Detect which cell encompasses the target text, then output its [x, y] center coordinate. 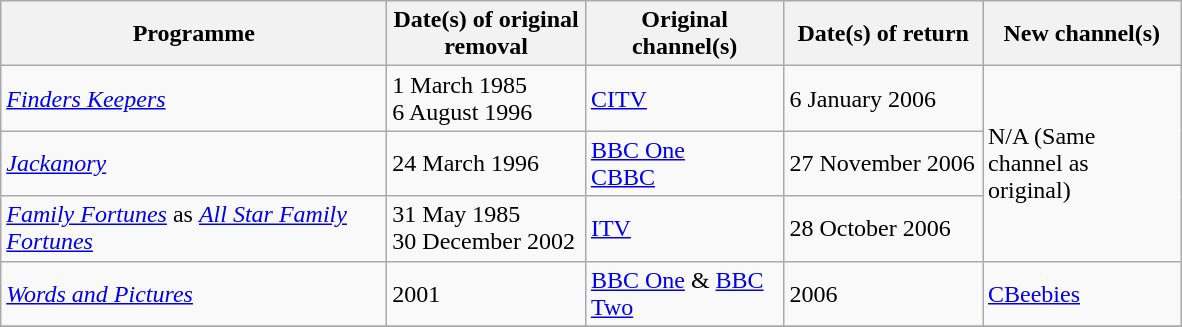
Finders Keepers [194, 98]
CBeebies [1082, 294]
Original channel(s) [684, 34]
Jackanory [194, 164]
6 January 2006 [884, 98]
2006 [884, 294]
28 October 2006 [884, 228]
Date(s) of original removal [486, 34]
1 March 19856 August 1996 [486, 98]
BBC One & BBC Two [684, 294]
27 November 2006 [884, 164]
BBC OneCBBC [684, 164]
ITV [684, 228]
Family Fortunes as All Star Family Fortunes [194, 228]
31 May 198530 December 2002 [486, 228]
CITV [684, 98]
New channel(s) [1082, 34]
24 March 1996 [486, 164]
N/A (Same channel as original) [1082, 164]
Words and Pictures [194, 294]
2001 [486, 294]
Programme [194, 34]
Date(s) of return [884, 34]
